Detect which cell encompasses the target text, then output its [X, Y] center coordinate. 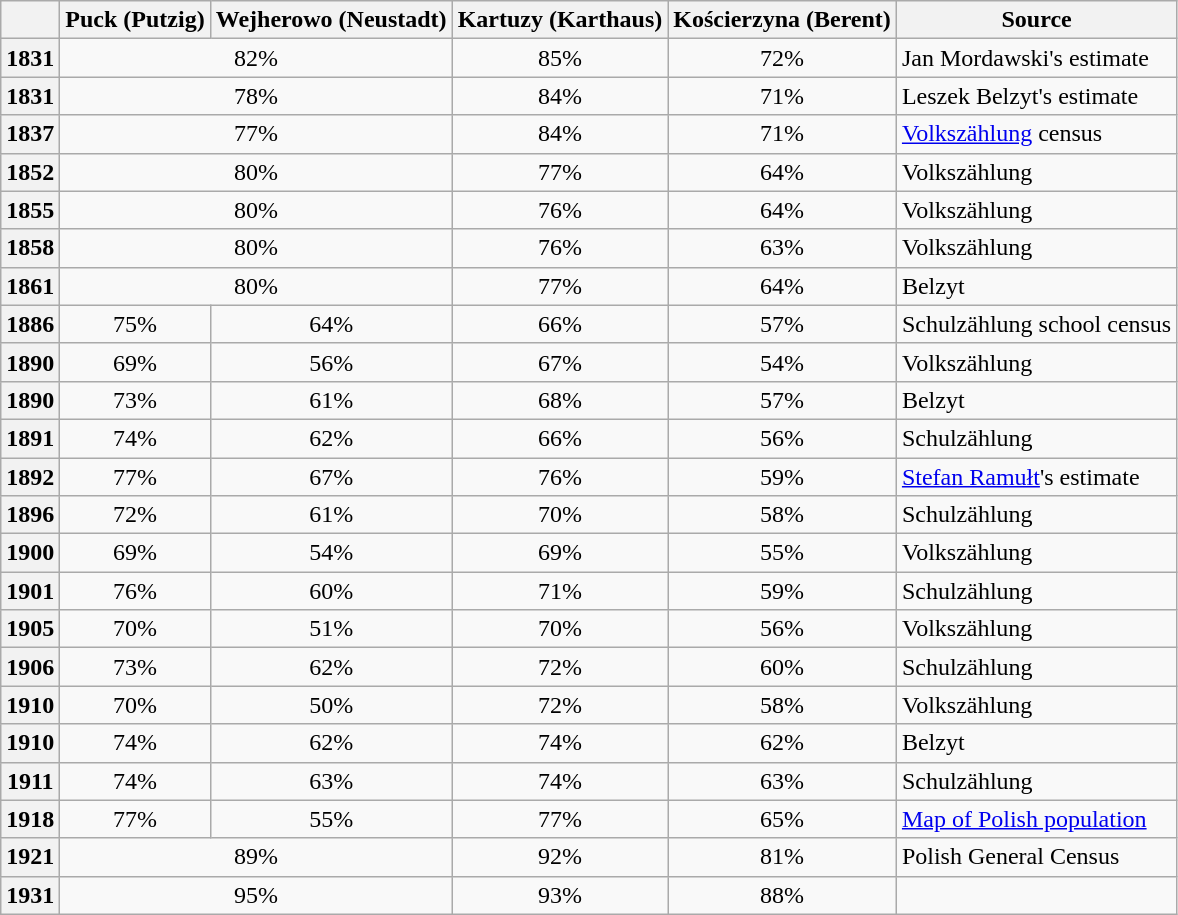
50% [331, 705]
95% [256, 895]
1892 [30, 477]
92% [560, 857]
Map of Polish population [1036, 819]
89% [256, 857]
Jan Mordawski's estimate [1036, 58]
81% [782, 857]
1891 [30, 438]
93% [560, 895]
1861 [30, 286]
1905 [30, 629]
65% [782, 819]
1921 [30, 857]
1901 [30, 591]
82% [256, 58]
75% [135, 324]
Kartuzy (Karthaus) [560, 20]
1918 [30, 819]
1886 [30, 324]
1931 [30, 895]
78% [256, 96]
Wejherowo (Neustadt) [331, 20]
Source [1036, 20]
1837 [30, 134]
1900 [30, 553]
68% [560, 400]
Schulzählung school census [1036, 324]
Volkszählung census [1036, 134]
Polish General Census [1036, 857]
1906 [30, 667]
Stefan Ramułt's estimate [1036, 477]
Puck (Putzig) [135, 20]
1896 [30, 515]
1911 [30, 781]
1852 [30, 172]
1855 [30, 210]
1858 [30, 248]
Kościerzyna (Berent) [782, 20]
88% [782, 895]
51% [331, 629]
Leszek Belzyt's estimate [1036, 96]
85% [560, 58]
